Provide the (x, y) coordinate of the cell's center where the given text is located.  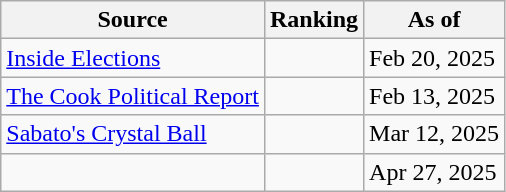
Mar 12, 2025 (434, 134)
The Cook Political Report (133, 96)
Sabato's Crystal Ball (133, 134)
Inside Elections (133, 58)
Source (133, 20)
Apr 27, 2025 (434, 172)
As of (434, 20)
Feb 20, 2025 (434, 58)
Feb 13, 2025 (434, 96)
Ranking (314, 20)
